Identify which cell holds the provided text, then report its (x, y) central coordinate. 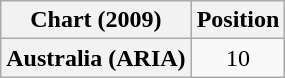
10 (238, 58)
Position (238, 20)
Chart (2009) (96, 20)
Australia (ARIA) (96, 58)
